Locate the cell with the specified text and output its [X, Y] center coordinate. 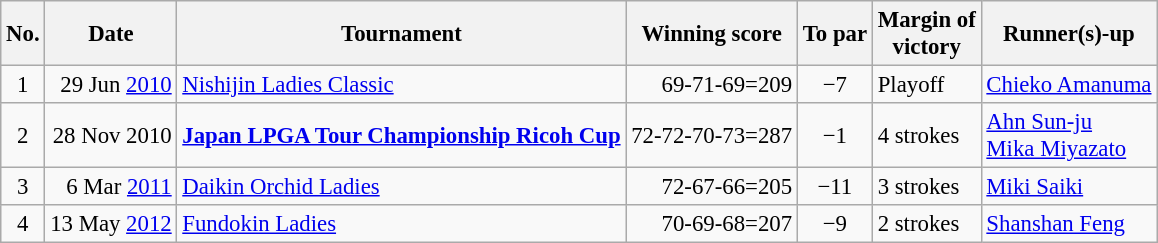
No. [23, 34]
2 strokes [926, 224]
Fundokin Ladies [402, 224]
4 [23, 224]
Ahn Sun-ju Mika Miyazato [1069, 136]
Miki Saiki [1069, 187]
−9 [834, 224]
To par [834, 34]
Runner(s)-up [1069, 34]
72-72-70-73=287 [712, 136]
70-69-68=207 [712, 224]
Shanshan Feng [1069, 224]
13 May 2012 [111, 224]
Chieko Amanuma [1069, 85]
Winning score [712, 34]
4 strokes [926, 136]
−11 [834, 187]
3 [23, 187]
Playoff [926, 85]
1 [23, 85]
3 strokes [926, 187]
72-67-66=205 [712, 187]
Daikin Orchid Ladies [402, 187]
2 [23, 136]
6 Mar 2011 [111, 187]
28 Nov 2010 [111, 136]
69-71-69=209 [712, 85]
Japan LPGA Tour Championship Ricoh Cup [402, 136]
−1 [834, 136]
29 Jun 2010 [111, 85]
Nishijin Ladies Classic [402, 85]
Date [111, 34]
Tournament [402, 34]
Margin ofvictory [926, 34]
−7 [834, 85]
